Provide the (X, Y) coordinate of the cell's center where the given text is located.  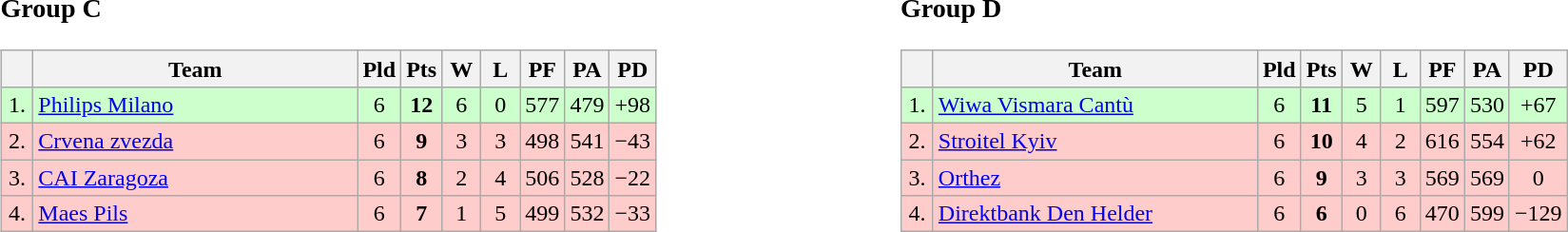
−43 (633, 142)
CAI Zaragoza (196, 178)
12 (422, 105)
−129 (1539, 214)
470 (1442, 214)
532 (588, 214)
498 (542, 142)
616 (1442, 142)
530 (1487, 105)
528 (588, 178)
541 (588, 142)
506 (542, 178)
554 (1487, 142)
Direktbank Den Helder (1095, 214)
Maes Pils (196, 214)
499 (542, 214)
8 (422, 178)
+67 (1539, 105)
479 (588, 105)
Philips Milano (196, 105)
Crvena zvezda (196, 142)
Wiwa Vismara Cantù (1095, 105)
599 (1487, 214)
Stroitel Kyiv (1095, 142)
10 (1322, 142)
7 (422, 214)
577 (542, 105)
597 (1442, 105)
+98 (633, 105)
−33 (633, 214)
+62 (1539, 142)
11 (1322, 105)
Orthez (1095, 178)
−22 (633, 178)
